Pinpoint the cell where the given text exists, returning its (X, Y) midpoint coordinate. 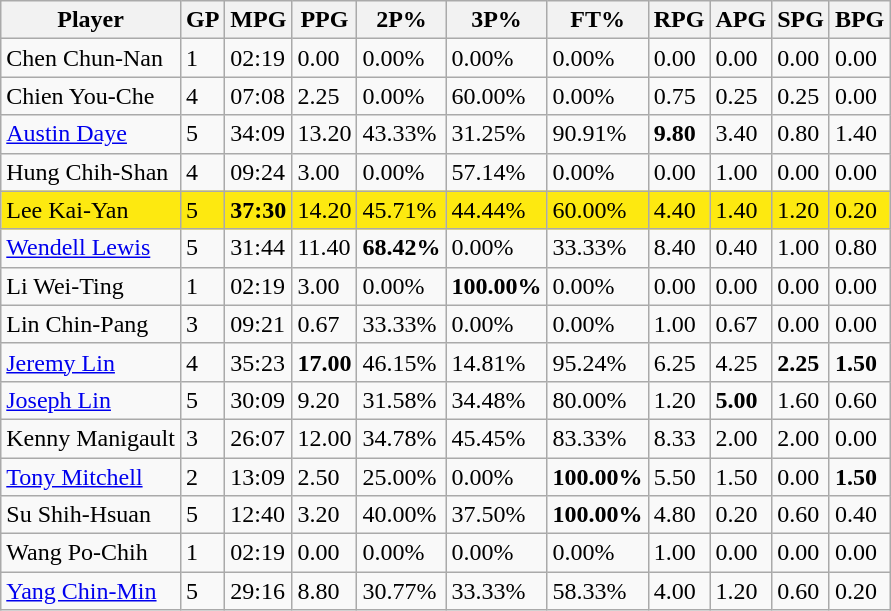
57.14% (496, 172)
31:44 (258, 248)
4.80 (679, 515)
34.48% (496, 400)
Hung Chih-Shan (91, 172)
MPG (258, 20)
PPG (324, 20)
4.40 (679, 210)
35:23 (258, 362)
Jeremy Lin (91, 362)
Chien You-Che (91, 96)
3.20 (324, 515)
90.91% (598, 134)
Austin Daye (91, 134)
45.45% (496, 438)
07:08 (258, 96)
95.24% (598, 362)
Chen Chun-Nan (91, 58)
30:09 (258, 400)
34:09 (258, 134)
4.00 (679, 591)
34.78% (402, 438)
3.40 (741, 134)
12.00 (324, 438)
Lin Chin-Pang (91, 324)
SPG (801, 20)
Tony Mitchell (91, 477)
4.25 (741, 362)
Wang Po-Chih (91, 553)
2.50 (324, 477)
RPG (679, 20)
8.80 (324, 591)
5.50 (679, 477)
1.60 (801, 400)
Yang Chin-Min (91, 591)
80.00% (598, 400)
Lee Kai-Yan (91, 210)
68.42% (402, 248)
83.33% (598, 438)
3P% (496, 20)
30.77% (402, 591)
Player (91, 20)
44.44% (496, 210)
09:21 (258, 324)
8.40 (679, 248)
9.80 (679, 134)
13:09 (258, 477)
11.40 (324, 248)
13.20 (324, 134)
09:24 (258, 172)
6.25 (679, 362)
Su Shih-Hsuan (91, 515)
26:07 (258, 438)
31.25% (496, 134)
46.15% (402, 362)
Joseph Lin (91, 400)
GP (202, 20)
Kenny Manigault (91, 438)
Wendell Lewis (91, 248)
0.75 (679, 96)
37.50% (496, 515)
9.20 (324, 400)
45.71% (402, 210)
2P% (402, 20)
BPG (859, 20)
29:16 (258, 591)
5.00 (741, 400)
8.33 (679, 438)
40.00% (402, 515)
58.33% (598, 591)
25.00% (402, 477)
2 (202, 477)
14.81% (496, 362)
37:30 (258, 210)
17.00 (324, 362)
31.58% (402, 400)
43.33% (402, 134)
14.20 (324, 210)
12:40 (258, 515)
Li Wei-Ting (91, 286)
FT% (598, 20)
APG (741, 20)
